Extract the (x, y) coordinate from the center of the cell holding the provided text.  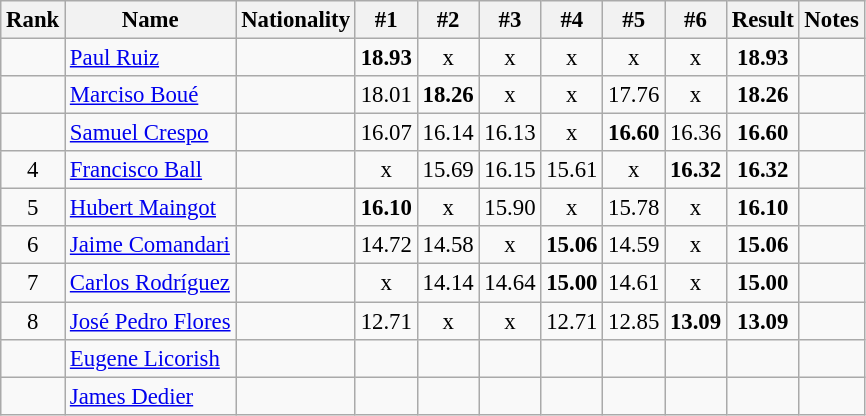
16.15 (510, 170)
Francisco Ball (150, 170)
15.90 (510, 208)
Hubert Maingot (150, 208)
Notes (832, 20)
Rank (33, 20)
Marciso Boué (150, 95)
Name (150, 20)
#5 (634, 20)
5 (33, 208)
4 (33, 170)
José Pedro Flores (150, 321)
Eugene Licorish (150, 358)
15.69 (448, 170)
14.58 (448, 245)
16.07 (386, 133)
14.72 (386, 245)
#6 (696, 20)
#2 (448, 20)
15.78 (634, 208)
14.59 (634, 245)
16.13 (510, 133)
8 (33, 321)
16.14 (448, 133)
17.76 (634, 95)
Jaime Comandari (150, 245)
14.14 (448, 283)
#1 (386, 20)
6 (33, 245)
Paul Ruiz (150, 58)
#3 (510, 20)
12.85 (634, 321)
15.61 (572, 170)
Nationality (296, 20)
Carlos Rodríguez (150, 283)
18.01 (386, 95)
7 (33, 283)
Result (762, 20)
James Dedier (150, 396)
14.61 (634, 283)
14.64 (510, 283)
#4 (572, 20)
Samuel Crespo (150, 133)
16.36 (696, 133)
